For the text-containing cell, return its midpoint in (X, Y) coordinate format. 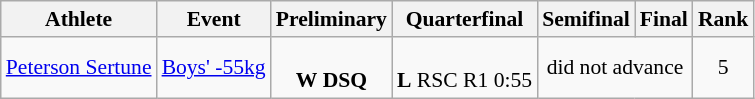
did not advance (615, 68)
Rank (724, 19)
W DSQ (332, 68)
Peterson Sertune (79, 68)
Final (664, 19)
Preliminary (332, 19)
L RSC R1 0:55 (464, 68)
Event (214, 19)
Semifinal (586, 19)
Athlete (79, 19)
5 (724, 68)
Quarterfinal (464, 19)
Boys' -55kg (214, 68)
